Provide the [x, y] coordinate of the cell's center where the given text is located.  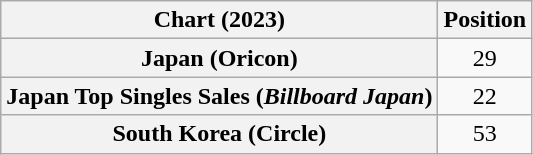
29 [485, 58]
53 [485, 134]
South Korea (Circle) [220, 134]
Position [485, 20]
Chart (2023) [220, 20]
Japan Top Singles Sales (Billboard Japan) [220, 96]
Japan (Oricon) [220, 58]
22 [485, 96]
